Pinpoint the cell where the given text exists, returning its (X, Y) midpoint coordinate. 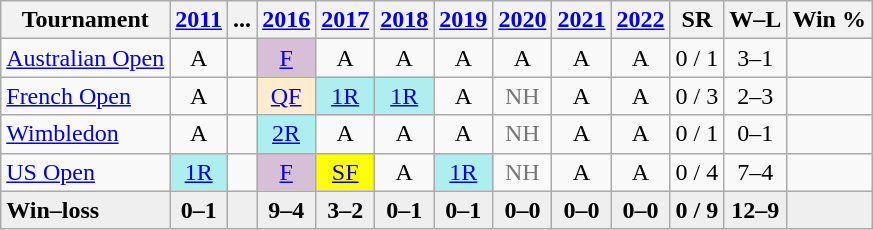
3–2 (346, 210)
2–3 (756, 96)
W–L (756, 20)
Win–loss (86, 210)
Tournament (86, 20)
12–9 (756, 210)
2R (286, 134)
7–4 (756, 172)
2016 (286, 20)
3–1 (756, 58)
2019 (464, 20)
Win % (830, 20)
SR (697, 20)
2011 (199, 20)
US Open (86, 172)
French Open (86, 96)
2018 (404, 20)
SF (346, 172)
QF (286, 96)
2021 (582, 20)
0 / 9 (697, 210)
9–4 (286, 210)
Australian Open (86, 58)
0 / 3 (697, 96)
2017 (346, 20)
0 / 4 (697, 172)
2020 (522, 20)
... (242, 20)
2022 (640, 20)
Wimbledon (86, 134)
